Detect which cell encompasses the target text, then output its [x, y] center coordinate. 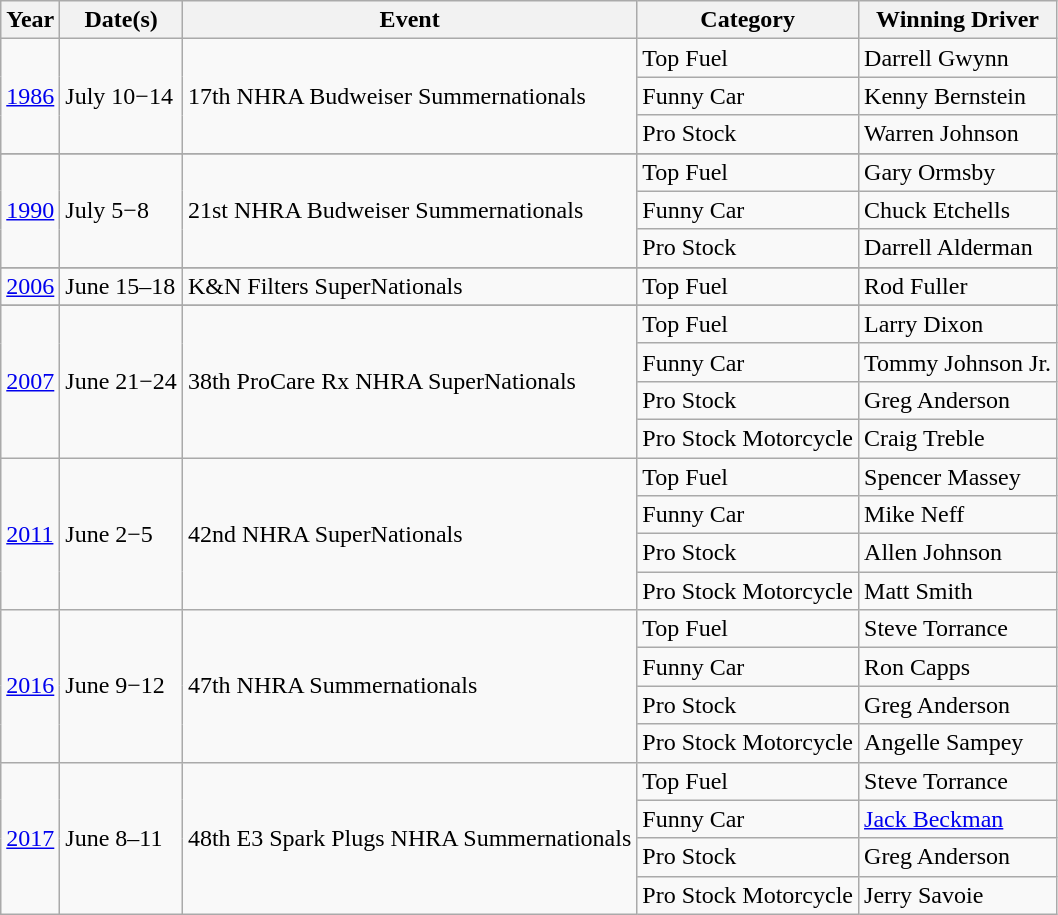
Kenny Bernstein [958, 96]
Mike Neff [958, 515]
Gary Ormsby [958, 172]
Craig Treble [958, 438]
Darrell Alderman [958, 248]
2016 [30, 686]
June 8–11 [122, 838]
47th NHRA Summernationals [409, 686]
June 2−5 [122, 534]
Category [748, 20]
21st NHRA Budweiser Summernationals [409, 210]
38th ProCare Rx NHRA SuperNationals [409, 381]
July 5−8 [122, 210]
2007 [30, 381]
Ron Capps [958, 667]
Event [409, 20]
Jerry Savoie [958, 895]
Angelle Sampey [958, 743]
Year [30, 20]
Rod Fuller [958, 286]
42nd NHRA SuperNationals [409, 534]
2006 [30, 286]
Darrell Gwynn [958, 58]
Spencer Massey [958, 477]
K&N Filters SuperNationals [409, 286]
1986 [30, 96]
48th E3 Spark Plugs NHRA Summernationals [409, 838]
June 15–18 [122, 286]
Winning Driver [958, 20]
Matt Smith [958, 591]
Warren Johnson [958, 134]
Tommy Johnson Jr. [958, 362]
July 10−14 [122, 96]
Larry Dixon [958, 324]
Chuck Etchells [958, 210]
Allen Johnson [958, 553]
2011 [30, 534]
June 9−12 [122, 686]
Jack Beckman [958, 819]
17th NHRA Budweiser Summernationals [409, 96]
Date(s) [122, 20]
2017 [30, 838]
1990 [30, 210]
June 21−24 [122, 381]
